Scan for the cell matching the given text and deliver its [X, Y] coordinate at center. 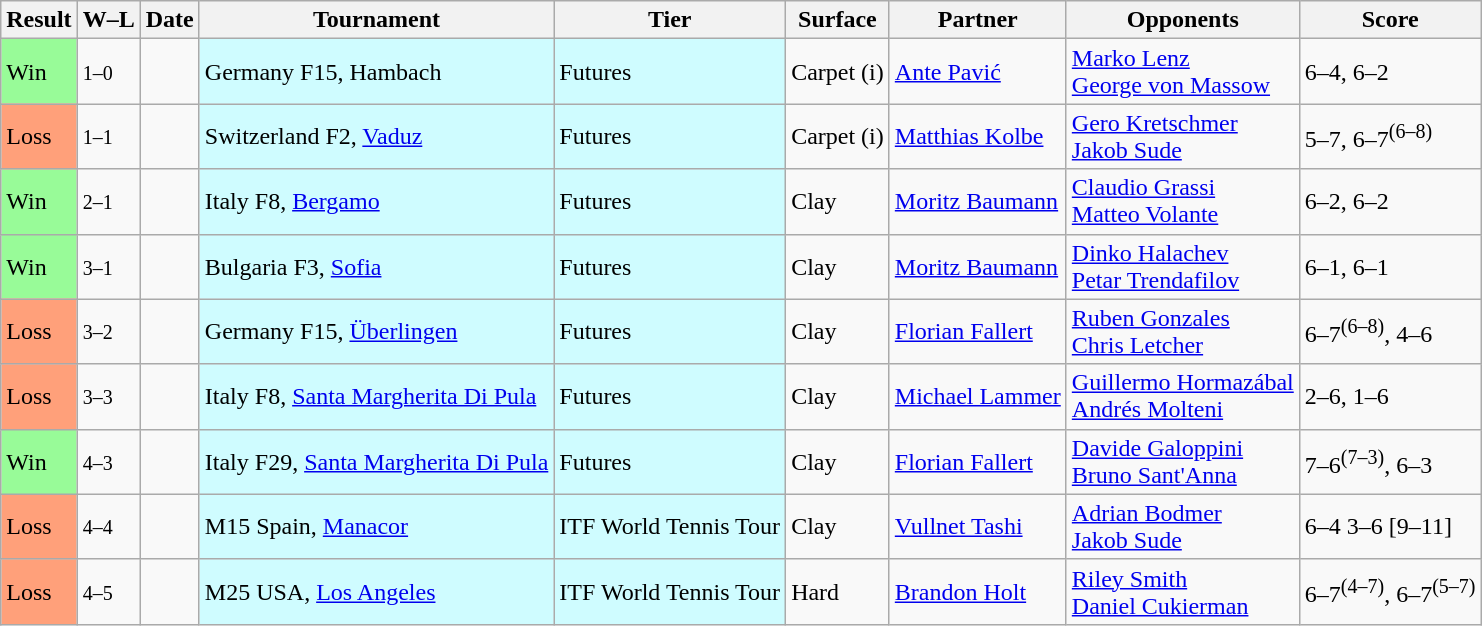
6–4 3–6 [9–11] [1390, 526]
Matthias Kolbe [978, 136]
W–L [108, 20]
Opponents [1182, 20]
2–1 [108, 202]
Davide Galoppini Bruno Sant'Anna [1182, 462]
Result [39, 20]
Claudio Grassi Matteo Volante [1182, 202]
2–6, 1–6 [1390, 396]
Italy F29, Santa Margherita Di Pula [376, 462]
Hard [838, 592]
Germany F15, Hambach [376, 72]
7–6(7–3), 6–3 [1390, 462]
Ante Pavić [978, 72]
Italy F8, Santa Margherita Di Pula [376, 396]
Tier [670, 20]
Partner [978, 20]
M25 USA, Los Angeles [376, 592]
3–2 [108, 332]
Brandon Holt [978, 592]
6–4, 6–2 [1390, 72]
Marko Lenz George von Massow [1182, 72]
1–1 [108, 136]
6–7(6–8), 4–6 [1390, 332]
Adrian Bodmer Jakob Sude [1182, 526]
6–2, 6–2 [1390, 202]
Gero Kretschmer Jakob Sude [1182, 136]
5–7, 6–7(6–8) [1390, 136]
Bulgaria F3, Sofia [376, 266]
Date [170, 20]
Surface [838, 20]
Dinko Halachev Petar Trendafilov [1182, 266]
4–4 [108, 526]
Germany F15, Überlingen [376, 332]
4–3 [108, 462]
Score [1390, 20]
M15 Spain, Manacor [376, 526]
Vullnet Tashi [978, 526]
4–5 [108, 592]
6–7(4–7), 6–7(5–7) [1390, 592]
Guillermo Hormazábal Andrés Molteni [1182, 396]
Michael Lammer [978, 396]
Tournament [376, 20]
3–3 [108, 396]
1–0 [108, 72]
Italy F8, Bergamo [376, 202]
6–1, 6–1 [1390, 266]
Riley Smith Daniel Cukierman [1182, 592]
Ruben Gonzales Chris Letcher [1182, 332]
Switzerland F2, Vaduz [376, 136]
3–1 [108, 266]
